For the text-containing cell, return its midpoint in [X, Y] coordinate format. 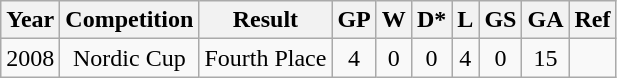
Fourth Place [266, 58]
D* [431, 20]
GA [546, 20]
Year [30, 20]
2008 [30, 58]
Result [266, 20]
Ref [592, 20]
L [466, 20]
15 [546, 58]
Competition [130, 20]
GS [500, 20]
W [394, 20]
GP [354, 20]
Nordic Cup [130, 58]
